Identify which cell holds the provided text, then report its [x, y] central coordinate. 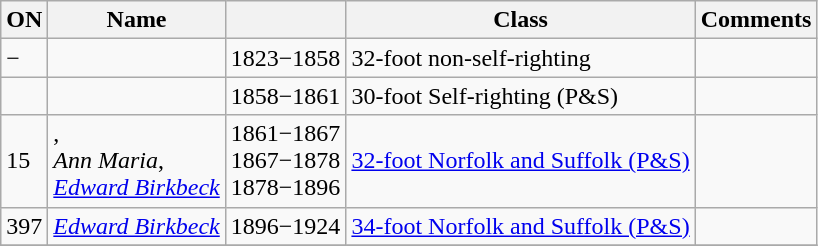
1858−1861 [286, 96]
397 [24, 226]
,Ann Maria, Edward Birkbeck [136, 161]
ON [24, 20]
32-foot Norfolk and Suffolk (P&S) [520, 161]
32-foot non-self-righting [520, 58]
34-foot Norfolk and Suffolk (P&S) [520, 226]
Class [520, 20]
15 [24, 161]
Name [136, 20]
− [24, 58]
Edward Birkbeck [136, 226]
1896−1924 [286, 226]
1823−1858 [286, 58]
30-foot Self-righting (P&S) [520, 96]
1861−18671867−18781878−1896 [286, 161]
Comments [756, 20]
